For the text-containing cell, return its midpoint in [x, y] coordinate format. 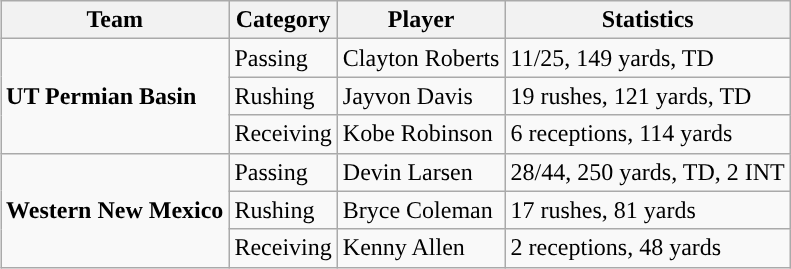
Team [115, 20]
Devin Larsen [421, 172]
Jayvon Davis [421, 96]
Western New Mexico [115, 210]
28/44, 250 yards, TD, 2 INT [648, 172]
17 rushes, 81 yards [648, 210]
Player [421, 20]
6 receptions, 114 yards [648, 134]
Bryce Coleman [421, 210]
2 receptions, 48 yards [648, 248]
Kobe Robinson [421, 134]
Statistics [648, 20]
19 rushes, 121 yards, TD [648, 96]
UT Permian Basin [115, 96]
11/25, 149 yards, TD [648, 58]
Category [283, 20]
Clayton Roberts [421, 58]
Kenny Allen [421, 248]
